From the cell containing the given text, extract its center point as [x, y] coordinate. 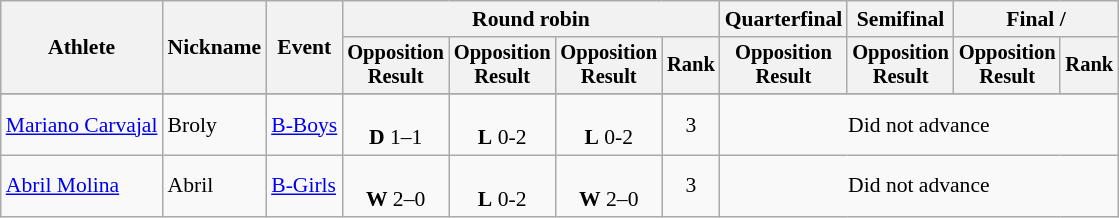
Final / [1036, 19]
Mariano Carvajal [82, 124]
Broly [215, 124]
Semifinal [900, 19]
B-Girls [304, 186]
Event [304, 48]
Abril [215, 186]
Nickname [215, 48]
Quarterfinal [784, 19]
Abril Molina [82, 186]
Athlete [82, 48]
B-Boys [304, 124]
D 1–1 [396, 124]
Round robin [530, 19]
